Extract the [x, y] coordinate from the center of the cell holding the provided text.  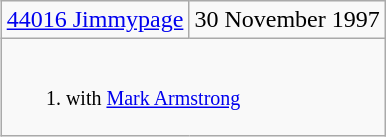
44016 Jimmypage [95, 20]
30 November 1997 [287, 20]
with Mark Armstrong [193, 88]
